For the text-containing cell, return its midpoint in [x, y] coordinate format. 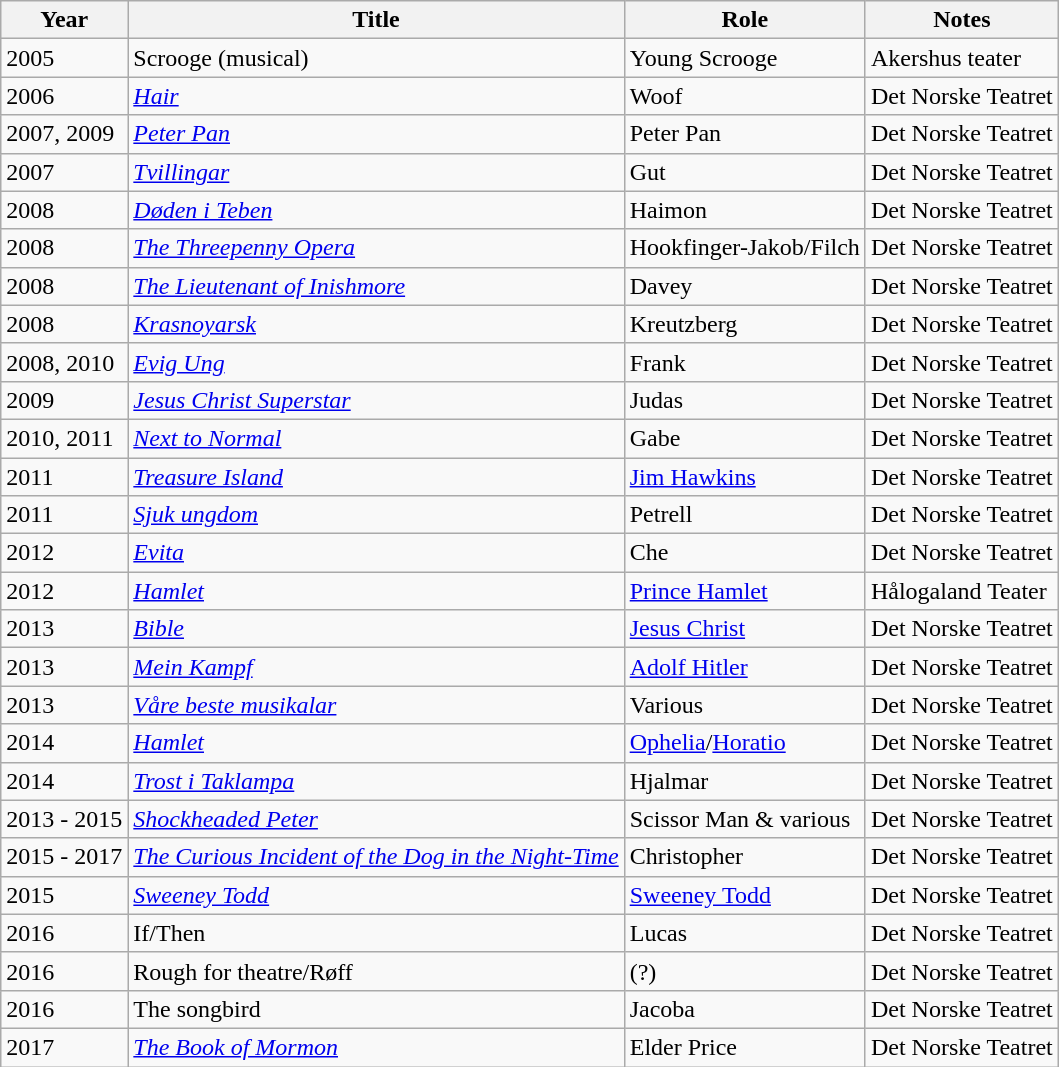
Lucas [744, 933]
Tvillingar [376, 172]
Hålogaland Teater [962, 591]
Jesus Christ [744, 629]
Treasure Island [376, 477]
Adolf Hitler [744, 667]
Kreutzberg [744, 324]
Døden i Teben [376, 210]
Frank [744, 362]
Sjuk ungdom [376, 515]
The Lieutenant of Inishmore [376, 286]
Krasnoyarsk [376, 324]
Jacoba [744, 1009]
Rough for theatre/Røff [376, 971]
Scrooge (musical) [376, 58]
(?) [744, 971]
Young Scrooge [744, 58]
2013 - 2015 [64, 819]
Petrell [744, 515]
Jesus Christ Superstar [376, 400]
Various [744, 705]
Gabe [744, 438]
Trost i Taklampa [376, 781]
Judas [744, 400]
Shockheaded Peter [376, 819]
If/Then [376, 933]
Akershus teater [962, 58]
2009 [64, 400]
Next to Normal [376, 438]
The Book of Mormon [376, 1047]
Hair [376, 96]
Che [744, 553]
2017 [64, 1047]
The songbird [376, 1009]
Hjalmar [744, 781]
Hookfinger-Jakob/Filch [744, 248]
Haimon [744, 210]
2015 - 2017 [64, 857]
Våre beste musikalar [376, 705]
2010, 2011 [64, 438]
Title [376, 20]
2015 [64, 895]
Scissor Man & various [744, 819]
Evita [376, 553]
Christopher [744, 857]
2007 [64, 172]
Davey [744, 286]
Ophelia/Horatio [744, 743]
Year [64, 20]
The Threepenny Opera [376, 248]
Bible [376, 629]
Woof [744, 96]
Notes [962, 20]
2006 [64, 96]
Jim Hawkins [744, 477]
Role [744, 20]
2005 [64, 58]
Gut [744, 172]
2008, 2010 [64, 362]
Evig Ung [376, 362]
The Curious Incident of the Dog in the Night-Time [376, 857]
Prince Hamlet [744, 591]
Elder Price [744, 1047]
Mein Kampf [376, 667]
2007, 2009 [64, 134]
